Return the (x, y) coordinate for the center point of the cell that contains the specified text.  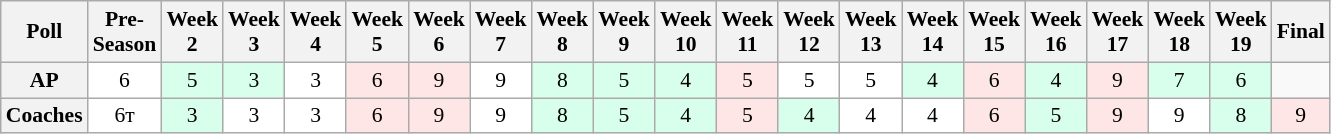
Week17 (1118, 32)
6т (125, 116)
Week16 (1056, 32)
Week19 (1241, 32)
AP (44, 80)
Week2 (192, 32)
Week8 (562, 32)
Week7 (501, 32)
Week15 (994, 32)
Week12 (809, 32)
Week3 (254, 32)
Pre-Season (125, 32)
Week13 (871, 32)
Final (1301, 32)
Week4 (316, 32)
Week14 (933, 32)
Week5 (377, 32)
Week10 (686, 32)
Week18 (1179, 32)
Poll (44, 32)
Week9 (624, 32)
Coaches (44, 116)
Week6 (439, 32)
7 (1179, 80)
Week11 (748, 32)
